Return the [x, y] coordinate for the center point of the cell that contains the specified text.  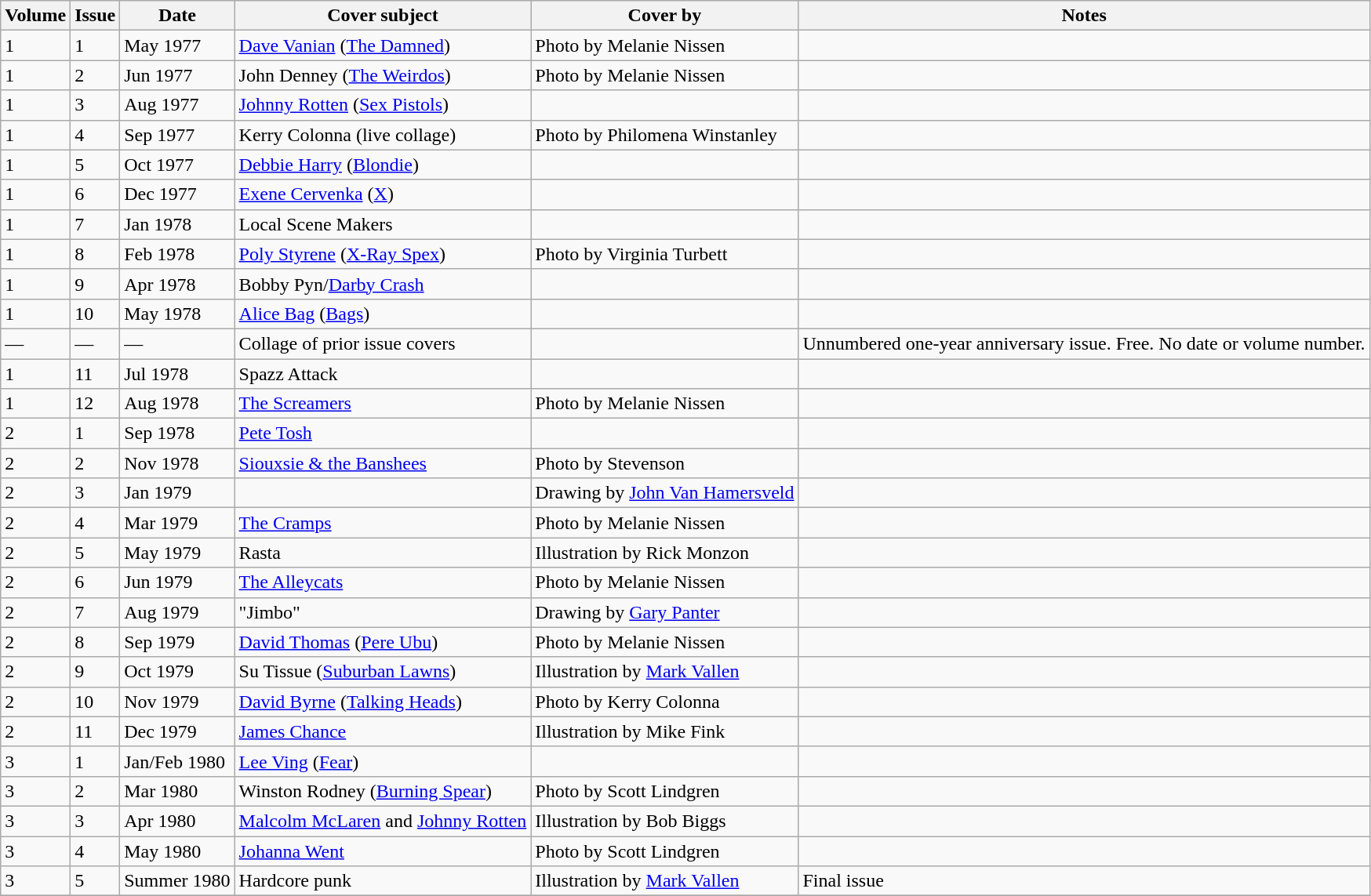
Jan 1979 [177, 493]
Jun 1979 [177, 582]
Poly Styrene (X-Ray Spex) [383, 254]
Summer 1980 [177, 881]
Aug 1978 [177, 404]
Malcolm McLaren and Johnny Rotten [383, 821]
Illustration by Rick Monzon [665, 553]
Sep 1979 [177, 642]
John Denney (The Weirdos) [383, 75]
James Chance [383, 731]
Mar 1979 [177, 523]
Apr 1980 [177, 821]
The Screamers [383, 404]
May 1980 [177, 851]
Johanna Went [383, 851]
Volume [36, 16]
Collage of prior issue covers [383, 343]
Drawing by Gary Panter [665, 612]
Kerry Colonna (live collage) [383, 135]
Photo by Kerry Colonna [665, 702]
Issue [96, 16]
The Alleycats [383, 582]
Jan/Feb 1980 [177, 761]
Local Scene Makers [383, 224]
Aug 1977 [177, 105]
May 1977 [177, 45]
Photo by Philomena Winstanley [665, 135]
Hardcore punk [383, 881]
Apr 1978 [177, 284]
Jul 1978 [177, 374]
Winston Rodney (Burning Spear) [383, 791]
Spazz Attack [383, 374]
Dec 1979 [177, 731]
Final issue [1084, 881]
Exene Cervenka (X) [383, 194]
Pete Tosh [383, 433]
Drawing by John Van Hamersveld [665, 493]
Dave Vanian (The Damned) [383, 45]
Photo by Stevenson [665, 463]
Notes [1084, 16]
David Byrne (Talking Heads) [383, 702]
May 1978 [177, 314]
Nov 1979 [177, 702]
Illustration by Mike Fink [665, 731]
Cover subject [383, 16]
Siouxsie & the Banshees [383, 463]
Nov 1978 [177, 463]
Oct 1979 [177, 672]
Dec 1977 [177, 194]
Illustration by Bob Biggs [665, 821]
Unnumbered one-year anniversary issue. Free. No date or volume number. [1084, 343]
Johnny Rotten (Sex Pistols) [383, 105]
Jan 1978 [177, 224]
Debbie Harry (Blondie) [383, 165]
Oct 1977 [177, 165]
May 1979 [177, 553]
Feb 1978 [177, 254]
Sep 1978 [177, 433]
Jun 1977 [177, 75]
Sep 1977 [177, 135]
"Jimbo" [383, 612]
Rasta [383, 553]
Lee Ving (Fear) [383, 761]
Mar 1980 [177, 791]
Date [177, 16]
Su Tissue (Suburban Lawns) [383, 672]
Photo by Virginia Turbett [665, 254]
Aug 1979 [177, 612]
Bobby Pyn/Darby Crash [383, 284]
The Cramps [383, 523]
Alice Bag (Bags) [383, 314]
Cover by [665, 16]
12 [96, 404]
David Thomas (Pere Ubu) [383, 642]
